Extract the [x, y] coordinate from the center of the cell holding the provided text.  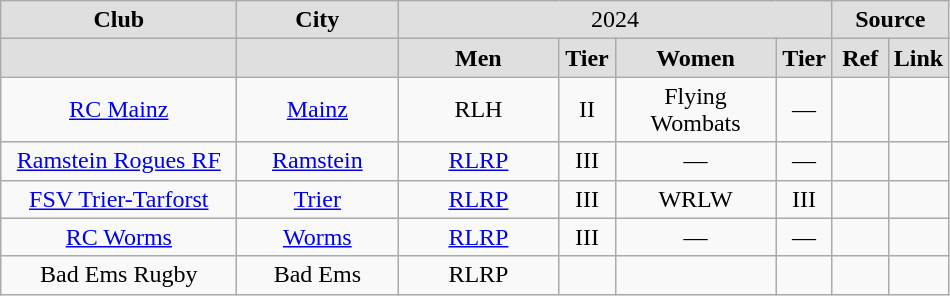
Club [119, 20]
Trier [318, 199]
Bad Ems Rugby [119, 275]
Worms [318, 237]
Men [478, 58]
Bad Ems [318, 275]
2024 [615, 20]
Link [918, 58]
Flying Wombats [696, 110]
Source [890, 20]
WRLW [696, 199]
II [587, 110]
Mainz [318, 110]
RLH [478, 110]
RC Worms [119, 237]
Women [696, 58]
Ramstein Rogues RF [119, 161]
City [318, 20]
Ref [860, 58]
FSV Trier-Tarforst [119, 199]
Ramstein [318, 161]
RC Mainz [119, 110]
